Identify which cell holds the provided text, then report its (x, y) central coordinate. 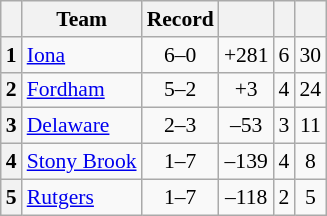
2–3 (180, 126)
Rutgers (82, 197)
Iona (82, 55)
24 (310, 90)
Delaware (82, 126)
Record (180, 19)
–139 (246, 162)
8 (310, 162)
6–0 (180, 55)
+3 (246, 90)
5–2 (180, 90)
–118 (246, 197)
1 (12, 55)
Fordham (82, 90)
Stony Brook (82, 162)
Team (82, 19)
11 (310, 126)
–53 (246, 126)
30 (310, 55)
+281 (246, 55)
6 (284, 55)
